Capture the cell that displays the provided text and extract its [X, Y] central coordinate. 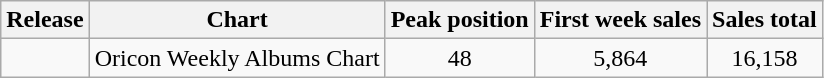
First week sales [620, 20]
5,864 [620, 58]
Sales total [765, 20]
Peak position [460, 20]
48 [460, 58]
Chart [237, 20]
Oricon Weekly Albums Chart [237, 58]
16,158 [765, 58]
Release [45, 20]
